Determine the [x, y] coordinate at the center of the cell enclosing the given text.  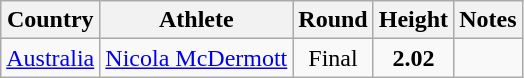
2.02 [413, 58]
Notes [488, 20]
Athlete [196, 20]
Final [333, 58]
Country [50, 20]
Nicola McDermott [196, 58]
Australia [50, 58]
Height [413, 20]
Round [333, 20]
